Extract the [x, y] coordinate from the center of the cell holding the provided text.  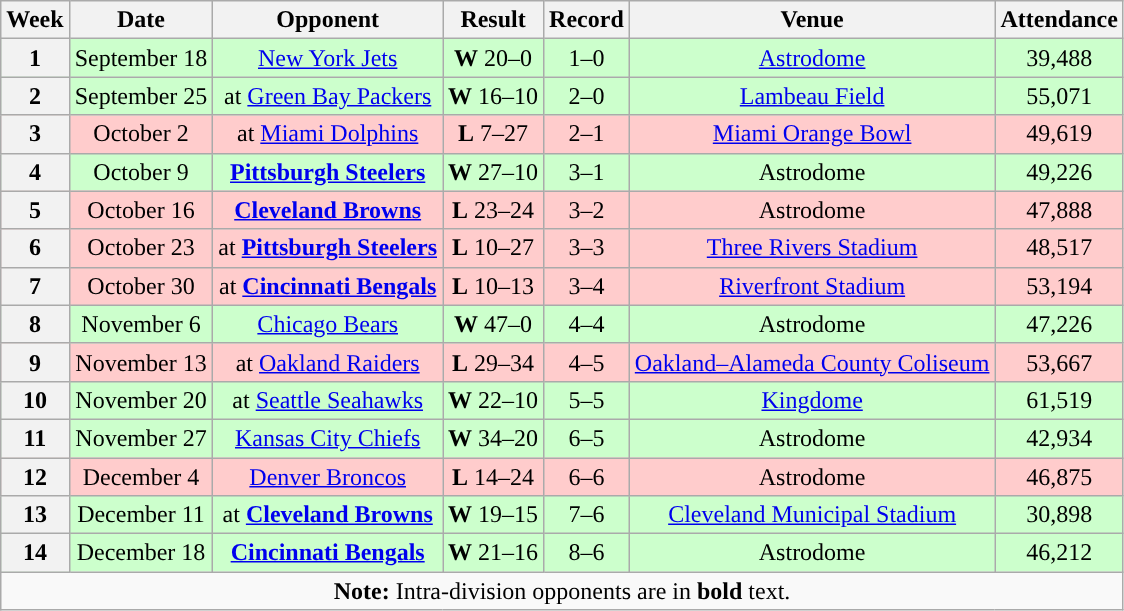
Cleveland Municipal Stadium [812, 515]
3–3 [587, 248]
7–6 [587, 515]
Result [494, 20]
W 47–0 [494, 324]
L 10–27 [494, 248]
46,212 [1059, 553]
Note: Intra-division opponents are in bold text. [562, 591]
13 [35, 515]
W 34–20 [494, 438]
December 4 [141, 477]
Oakland–Alameda County Coliseum [812, 362]
L 10–13 [494, 286]
6 [35, 248]
47,226 [1059, 324]
September 18 [141, 58]
Riverfront Stadium [812, 286]
at Pittsburgh Steelers [328, 248]
12 [35, 477]
at Cincinnati Bengals [328, 286]
1–0 [587, 58]
at Green Bay Packers [328, 96]
7 [35, 286]
L 29–34 [494, 362]
4–4 [587, 324]
Kansas City Chiefs [328, 438]
46,875 [1059, 477]
39,488 [1059, 58]
Pittsburgh Steelers [328, 172]
Attendance [1059, 20]
5–5 [587, 400]
42,934 [1059, 438]
30,898 [1059, 515]
49,226 [1059, 172]
November 6 [141, 324]
53,667 [1059, 362]
November 13 [141, 362]
2 [35, 96]
December 18 [141, 553]
3 [35, 134]
53,194 [1059, 286]
W 22–10 [494, 400]
11 [35, 438]
W 16–10 [494, 96]
Opponent [328, 20]
September 25 [141, 96]
9 [35, 362]
December 11 [141, 515]
October 23 [141, 248]
3–4 [587, 286]
Record [587, 20]
L 23–24 [494, 210]
W 19–15 [494, 515]
W 21–16 [494, 553]
3–2 [587, 210]
8 [35, 324]
W 27–10 [494, 172]
October 9 [141, 172]
at Miami Dolphins [328, 134]
October 16 [141, 210]
New York Jets [328, 58]
L 7–27 [494, 134]
at Seattle Seahawks [328, 400]
Lambeau Field [812, 96]
at Cleveland Browns [328, 515]
49,619 [1059, 134]
10 [35, 400]
4–5 [587, 362]
Three Rivers Stadium [812, 248]
55,071 [1059, 96]
3–1 [587, 172]
6–5 [587, 438]
Cincinnati Bengals [328, 553]
at Oakland Raiders [328, 362]
14 [35, 553]
1 [35, 58]
Kingdome [812, 400]
8–6 [587, 553]
Date [141, 20]
November 20 [141, 400]
Denver Broncos [328, 477]
47,888 [1059, 210]
Chicago Bears [328, 324]
October 2 [141, 134]
Week [35, 20]
48,517 [1059, 248]
October 30 [141, 286]
W 20–0 [494, 58]
5 [35, 210]
2–0 [587, 96]
Miami Orange Bowl [812, 134]
4 [35, 172]
November 27 [141, 438]
Venue [812, 20]
L 14–24 [494, 477]
61,519 [1059, 400]
Cleveland Browns [328, 210]
6–6 [587, 477]
2–1 [587, 134]
